Identify which cell holds the provided text, then report its (X, Y) central coordinate. 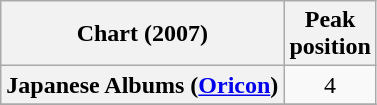
Peakposition (330, 34)
4 (330, 85)
Chart (2007) (142, 34)
Japanese Albums (Oricon) (142, 85)
